Scan for the cell matching the given text and deliver its [x, y] coordinate at center. 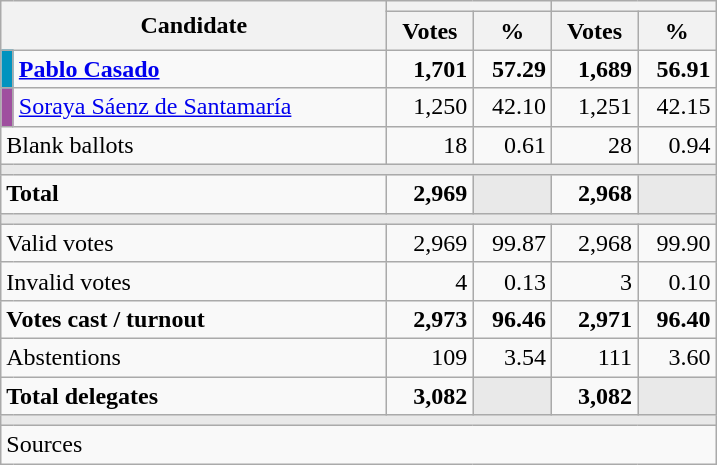
2,971 [594, 319]
111 [594, 357]
Candidate [194, 26]
Blank ballots [194, 145]
1,689 [594, 69]
99.87 [512, 243]
0.13 [512, 281]
28 [594, 145]
Valid votes [194, 243]
42.10 [512, 107]
0.94 [678, 145]
109 [430, 357]
Votes cast / turnout [194, 319]
Pablo Casado [200, 69]
Invalid votes [194, 281]
1,701 [430, 69]
1,251 [594, 107]
Soraya Sáenz de Santamaría [200, 107]
1,250 [430, 107]
56.91 [678, 69]
Total delegates [194, 395]
Sources [358, 445]
3 [594, 281]
Total [194, 194]
3.60 [678, 357]
4 [430, 281]
3.54 [512, 357]
96.46 [512, 319]
99.90 [678, 243]
57.29 [512, 69]
42.15 [678, 107]
18 [430, 145]
0.10 [678, 281]
Abstentions [194, 357]
2,973 [430, 319]
96.40 [678, 319]
0.61 [512, 145]
